Detect which cell encompasses the target text, then output its (x, y) center coordinate. 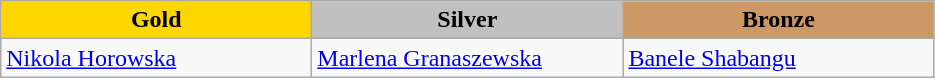
Marlena Granaszewska (468, 58)
Banele Shabangu (778, 58)
Bronze (778, 20)
Gold (156, 20)
Nikola Horowska (156, 58)
Silver (468, 20)
